Find where the given text appears and provide that cell's center as [x, y] coordinate. 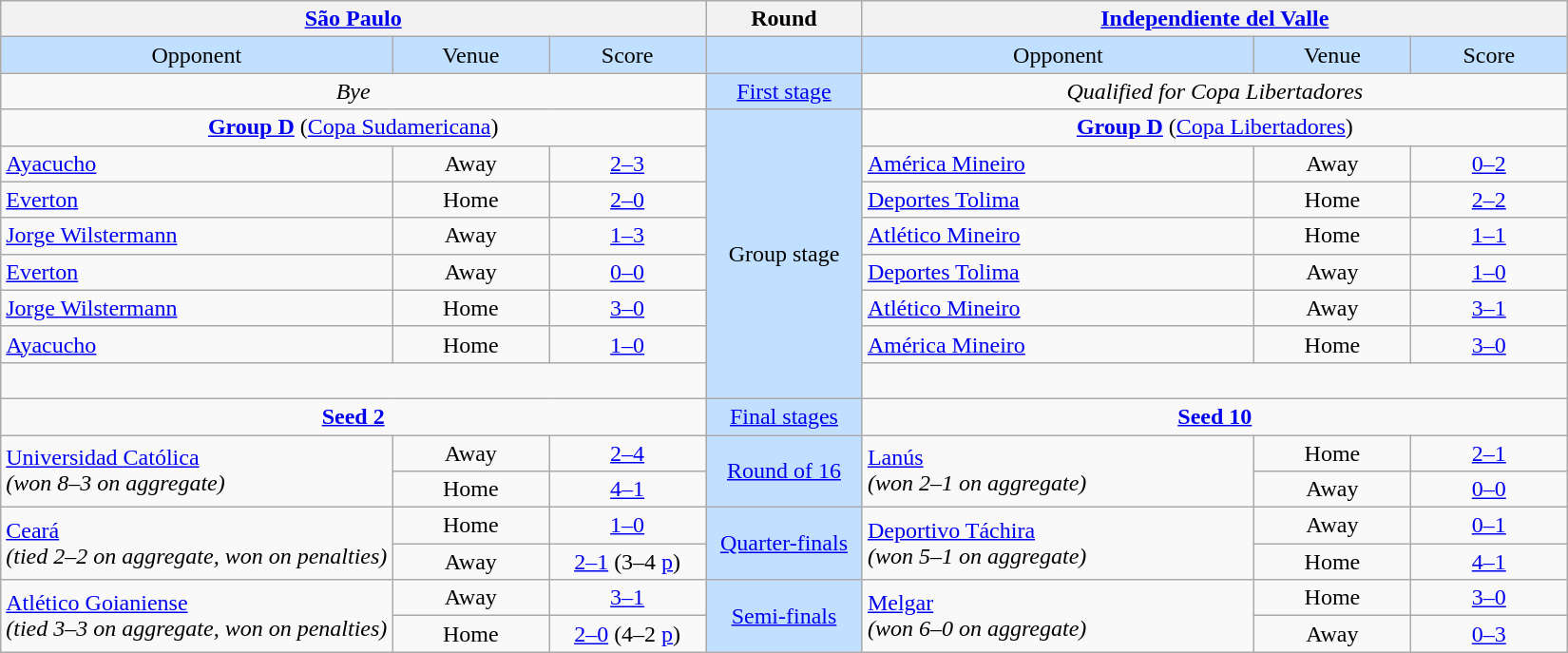
2–1 [1488, 453]
Round [785, 19]
Atlético Goianiense(tied 3–3 on aggregate, won on penalties) [197, 616]
Group D (Copa Sudamericana) [354, 127]
Round of 16 [785, 471]
2–2 [1488, 200]
Semi-finals [785, 616]
0–1 [1488, 526]
2–0 [627, 200]
Quarter-finals [785, 544]
2–1 (3–4 p) [627, 562]
Final stages [785, 416]
First stage [785, 91]
Deportivo Táchira(won 5–1 on aggregate) [1058, 544]
1–3 [627, 236]
Seed 2 [354, 416]
0–3 [1488, 634]
0–2 [1488, 163]
Bye [354, 91]
Universidad Católica(won 8–3 on aggregate) [197, 471]
1–1 [1488, 236]
Melgar(won 6–0 on aggregate) [1058, 616]
Group stage [785, 254]
2–3 [627, 163]
Seed 10 [1214, 416]
Independiente del Valle [1214, 19]
Ceará(tied 2–2 on aggregate, won on penalties) [197, 544]
Qualified for Copa Libertadores [1214, 91]
São Paulo [354, 19]
2–4 [627, 453]
Lanús(won 2–1 on aggregate) [1058, 471]
Group D (Copa Libertadores) [1214, 127]
2–0 (4–2 p) [627, 634]
